Provide the [x, y] coordinate of the cell's center where the given text is located.  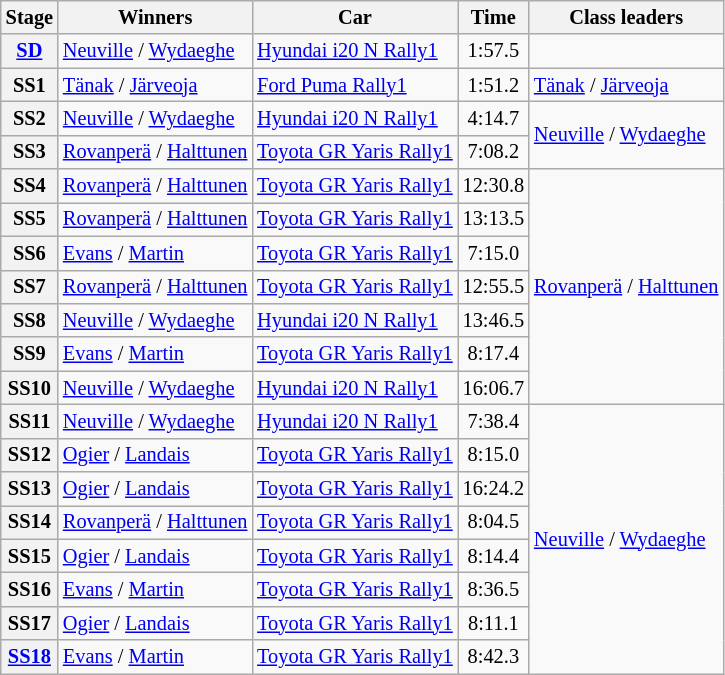
SS6 [30, 253]
Winners [155, 17]
8:17.4 [494, 354]
Stage [30, 17]
SS5 [30, 219]
8:04.5 [494, 522]
SS11 [30, 421]
13:13.5 [494, 219]
Time [494, 17]
1:57.5 [494, 51]
SS10 [30, 388]
SS13 [30, 489]
4:14.7 [494, 118]
13:46.5 [494, 320]
SS16 [30, 589]
SS4 [30, 186]
SS2 [30, 118]
SS18 [30, 657]
SS14 [30, 522]
8:14.4 [494, 556]
SD [30, 51]
8:11.1 [494, 623]
8:15.0 [494, 455]
SS15 [30, 556]
SS9 [30, 354]
12:55.5 [494, 287]
8:42.3 [494, 657]
16:06.7 [494, 388]
8:36.5 [494, 589]
7:15.0 [494, 253]
12:30.8 [494, 186]
16:24.2 [494, 489]
SS1 [30, 85]
SS8 [30, 320]
SS7 [30, 287]
Car [354, 17]
1:51.2 [494, 85]
7:08.2 [494, 152]
SS12 [30, 455]
SS3 [30, 152]
Ford Puma Rally1 [354, 85]
SS17 [30, 623]
7:38.4 [494, 421]
Class leaders [626, 17]
